Return the (x, y) coordinate for the center point of the cell that contains the specified text.  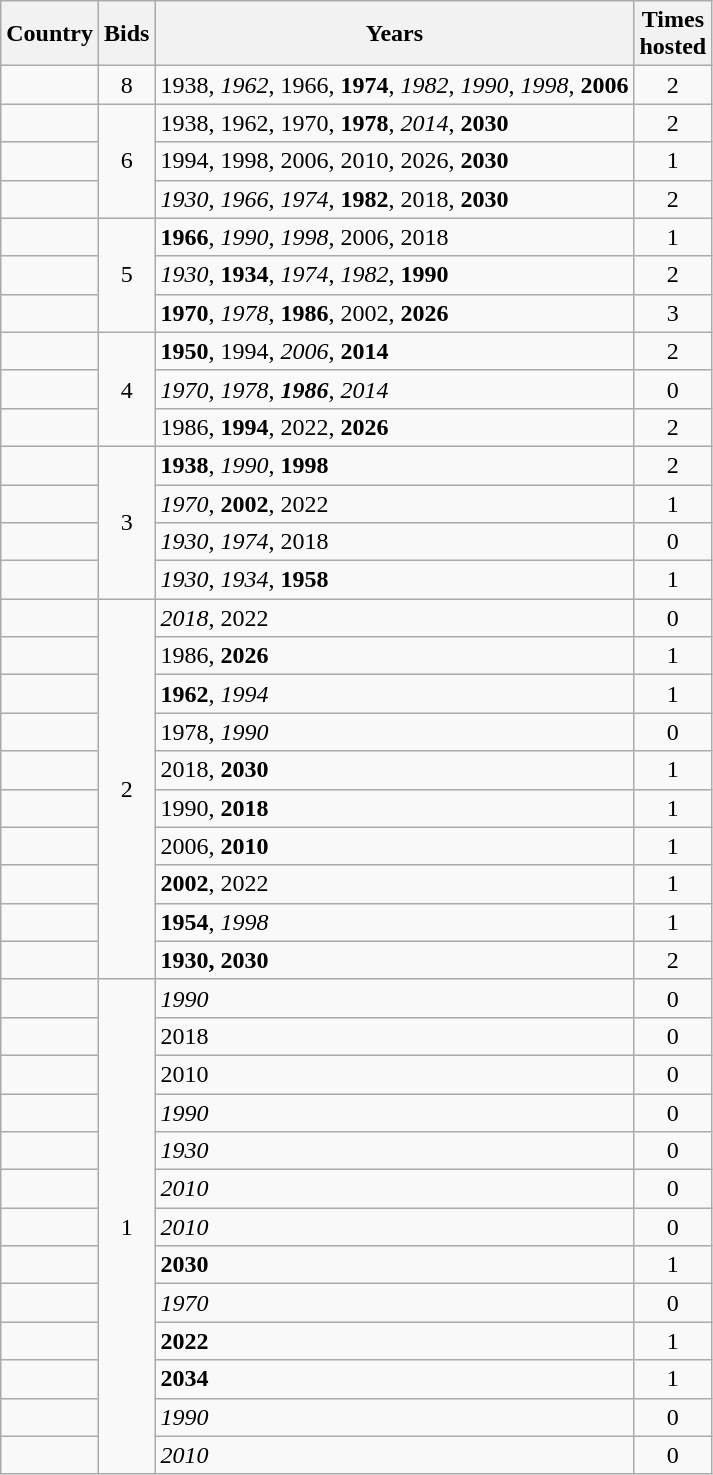
5 (126, 275)
1930, 1934, 1958 (394, 580)
Years (394, 34)
1970 (394, 1303)
2030 (394, 1265)
1994, 1998, 2006, 2010, 2026, 2030 (394, 161)
1930, 2030 (394, 960)
1970, 2002, 2022 (394, 503)
Country (50, 34)
1978, 1990 (394, 732)
1966, 1990, 1998, 2006, 2018 (394, 237)
6 (126, 161)
1930, 1934, 1974, 1982, 1990 (394, 275)
2002, 2022 (394, 884)
2034 (394, 1379)
1938, 1990, 1998 (394, 465)
1962, 1994 (394, 694)
1954, 1998 (394, 922)
2018, 2022 (394, 618)
1986, 1994, 2022, 2026 (394, 427)
1970, 1978, 1986, 2002, 2026 (394, 313)
1938, 1962, 1970, 1978, 2014, 2030 (394, 123)
2022 (394, 1341)
Times hosted (673, 34)
2018 (394, 1036)
1930, 1974, 2018 (394, 542)
8 (126, 85)
1938, 1962, 1966, 1974, 1982, 1990, 1998, 2006 (394, 85)
1970, 1978, 1986, 2014 (394, 389)
Bids (126, 34)
1930, 1966, 1974, 1982, 2018, 2030 (394, 199)
2018, 2030 (394, 770)
1950, 1994, 2006, 2014 (394, 351)
1930 (394, 1151)
1986, 2026 (394, 656)
4 (126, 389)
1990, 2018 (394, 808)
2006, 2010 (394, 846)
